Extract the (x, y) coordinate from the center of the cell holding the provided text.  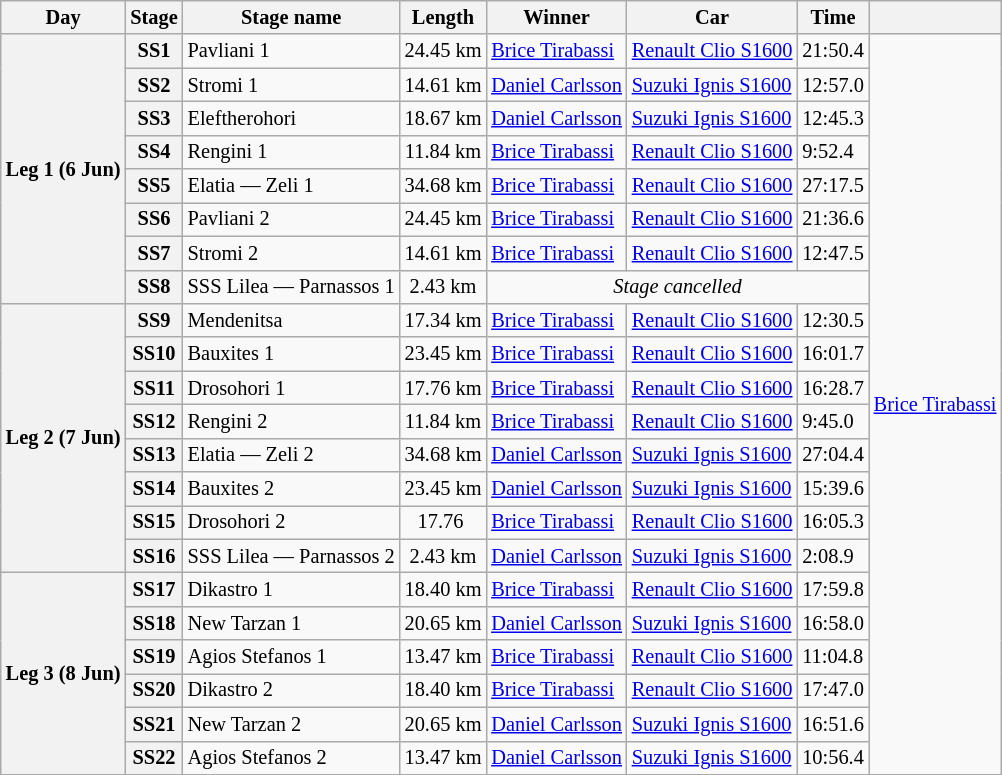
Stage cancelled (677, 287)
16:58.0 (832, 623)
SS15 (154, 522)
12:45.3 (832, 118)
27:17.5 (832, 186)
17.34 km (444, 320)
Drosohori 2 (292, 522)
Drosohori 1 (292, 388)
Leg 1 (6 Jun) (64, 168)
SS7 (154, 253)
SS8 (154, 287)
Length (444, 17)
Winner (556, 17)
17:59.8 (832, 589)
Eleftherohori (292, 118)
Day (64, 17)
SSS Lilea — Parnassos 1 (292, 287)
9:52.4 (832, 152)
18.67 km (444, 118)
SS20 (154, 690)
12:47.5 (832, 253)
SS21 (154, 724)
17:47.0 (832, 690)
SS5 (154, 186)
SS2 (154, 85)
Time (832, 17)
SS4 (154, 152)
Stromi 2 (292, 253)
Leg 3 (8 Jun) (64, 673)
12:30.5 (832, 320)
10:56.4 (832, 758)
SS18 (154, 623)
Stromi 1 (292, 85)
SS9 (154, 320)
SS16 (154, 556)
SS6 (154, 219)
SS11 (154, 388)
Agios Stefanos 2 (292, 758)
21:36.6 (832, 219)
SS13 (154, 455)
SS17 (154, 589)
16:51.6 (832, 724)
Pavliani 1 (292, 51)
Agios Stefanos 1 (292, 657)
15:39.6 (832, 489)
Stage (154, 17)
11:04.8 (832, 657)
17.76 km (444, 388)
Stage name (292, 17)
Pavliani 2 (292, 219)
Mendenitsa (292, 320)
2:08.9 (832, 556)
12:57.0 (832, 85)
Dikastro 1 (292, 589)
Elatia — Zeli 1 (292, 186)
16:05.3 (832, 522)
27:04.4 (832, 455)
Car (712, 17)
SS12 (154, 421)
New Tarzan 2 (292, 724)
SS3 (154, 118)
SS22 (154, 758)
SS10 (154, 354)
9:45.0 (832, 421)
SSS Lilea — Parnassos 2 (292, 556)
Leg 2 (7 Jun) (64, 438)
17.76 (444, 522)
16:28.7 (832, 388)
SS14 (154, 489)
Bauxites 2 (292, 489)
SS19 (154, 657)
New Tarzan 1 (292, 623)
21:50.4 (832, 51)
SS1 (154, 51)
16:01.7 (832, 354)
Elatia — Zeli 2 (292, 455)
Rengini 1 (292, 152)
Rengini 2 (292, 421)
Bauxites 1 (292, 354)
Dikastro 2 (292, 690)
